From the cell containing the given text, extract its center point as [x, y] coordinate. 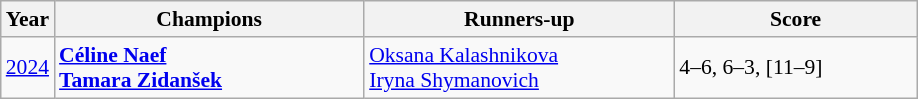
Oksana Kalashnikova Iryna Shymanovich [519, 68]
Runners-up [519, 19]
Score [796, 19]
4–6, 6–3, [11–9] [796, 68]
Year [28, 19]
Champions [209, 19]
2024 [28, 68]
Céline Naef Tamara Zidanšek [209, 68]
